Pinpoint the cell where the given text exists, returning its (x, y) midpoint coordinate. 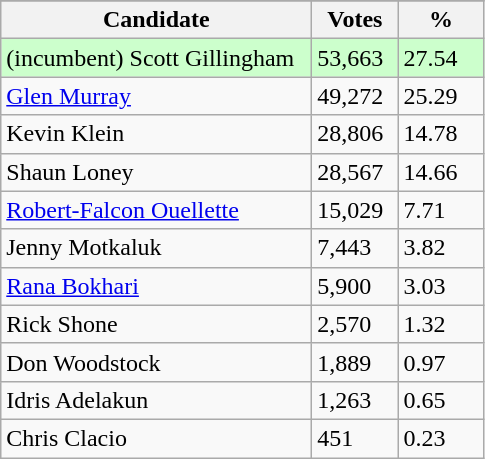
1.32 (441, 324)
3.82 (441, 248)
14.66 (441, 172)
49,272 (355, 96)
Glen Murray (156, 96)
Shaun Loney (156, 172)
Robert-Falcon Ouellette (156, 210)
0.97 (441, 362)
25.29 (441, 96)
5,900 (355, 286)
3.03 (441, 286)
Jenny Motkaluk (156, 248)
Rick Shone (156, 324)
Chris Clacio (156, 438)
Idris Adelakun (156, 400)
28,567 (355, 172)
Rana Bokhari (156, 286)
2,570 (355, 324)
15,029 (355, 210)
27.54 (441, 58)
7.71 (441, 210)
Don Woodstock (156, 362)
28,806 (355, 134)
Kevin Klein (156, 134)
1,889 (355, 362)
53,663 (355, 58)
% (441, 20)
7,443 (355, 248)
0.65 (441, 400)
Candidate (156, 20)
1,263 (355, 400)
451 (355, 438)
(incumbent) Scott Gillingham (156, 58)
0.23 (441, 438)
14.78 (441, 134)
Votes (355, 20)
